Locate the cell with the specified text and output its [X, Y] center coordinate. 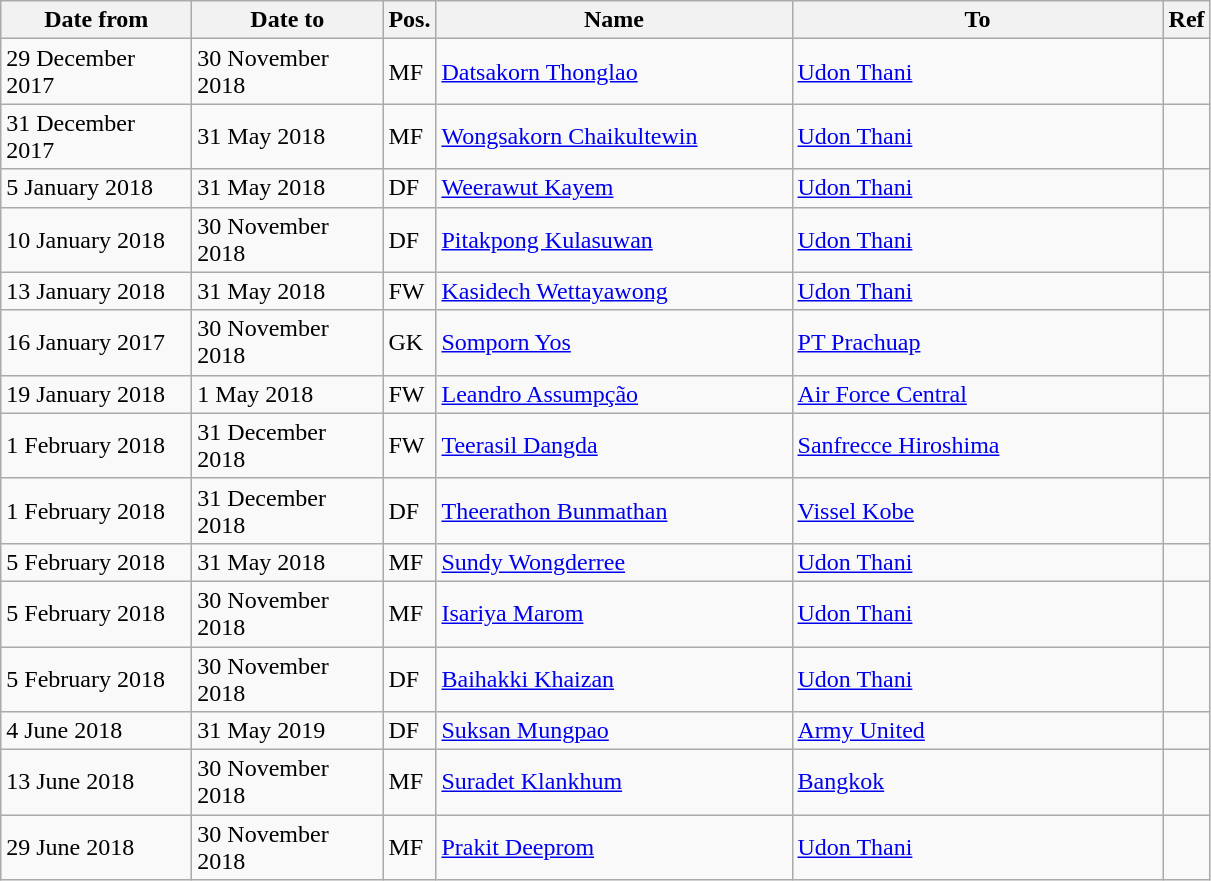
To [978, 20]
Ref [1186, 20]
Name [614, 20]
Date from [96, 20]
Wongsakorn Chaikultewin [614, 136]
31 December 2017 [96, 136]
Leandro Assumpção [614, 394]
Kasidech Wettayawong [614, 291]
Pos. [410, 20]
19 January 2018 [96, 394]
Air Force Central [978, 394]
13 June 2018 [96, 782]
Sanfrecce Hiroshima [978, 446]
GK [410, 342]
Date to [288, 20]
31 May 2019 [288, 731]
Weerawut Kayem [614, 188]
Isariya Marom [614, 614]
10 January 2018 [96, 240]
5 January 2018 [96, 188]
Sundy Wongderree [614, 562]
Bangkok [978, 782]
Army United [978, 731]
Suksan Mungpao [614, 731]
Suradet Klankhum [614, 782]
13 January 2018 [96, 291]
1 May 2018 [288, 394]
4 June 2018 [96, 731]
Somporn Yos [614, 342]
Pitakpong Kulasuwan [614, 240]
Theerathon Bunmathan [614, 510]
16 January 2017 [96, 342]
29 December 2017 [96, 72]
PT Prachuap [978, 342]
Prakit Deeprom [614, 848]
29 June 2018 [96, 848]
Baihakki Khaizan [614, 678]
Vissel Kobe [978, 510]
Datsakorn Thonglao [614, 72]
Teerasil Dangda [614, 446]
